For the text-containing cell, return its midpoint in [X, Y] coordinate format. 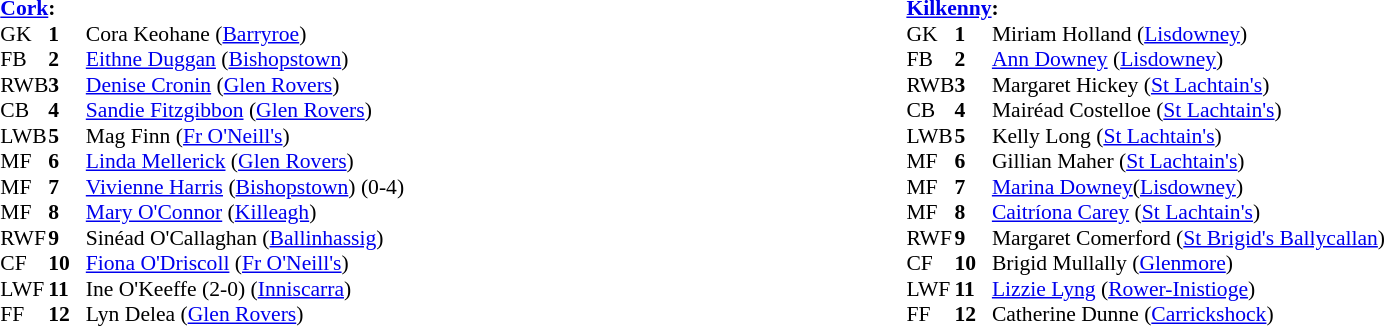
Vivienne Harris (Bishopstown) (0-4) [245, 187]
Linda Mellerick (Glen Rovers) [245, 161]
Eithne Duggan (Bishopstown) [245, 59]
Mag Finn (Fr O'Neill's) [245, 136]
Ine O'Keeffe (2-0) (Inniscarra) [245, 289]
Denise Cronin (Glen Rovers) [245, 85]
Fiona O'Driscoll (Fr O'Neill's) [245, 263]
Cora Keohane (Barryroe) [245, 34]
Sinéad O'Callaghan (Ballinhassig) [245, 238]
Sandie Fitzgibbon (Glen Rovers) [245, 111]
Mary O'Connor (Killeagh) [245, 213]
